Detect which cell encompasses the target text, then output its (x, y) center coordinate. 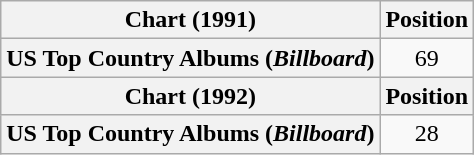
69 (427, 58)
28 (427, 134)
Chart (1992) (190, 96)
Chart (1991) (190, 20)
